Capture the cell that displays the provided text and extract its (x, y) central coordinate. 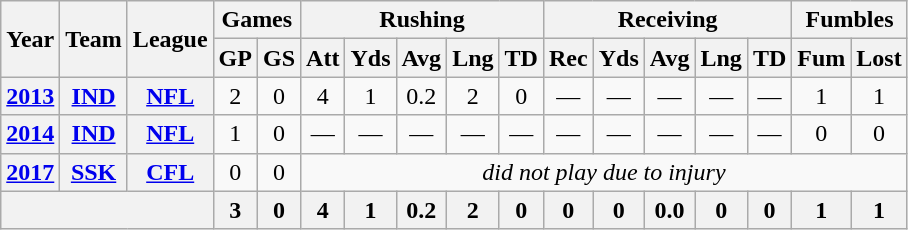
2013 (30, 96)
Year (30, 39)
GS (278, 58)
Fum (822, 58)
CFL (170, 172)
Lost (879, 58)
3 (235, 210)
Rushing (422, 20)
League (170, 39)
0.0 (670, 210)
2017 (30, 172)
Receiving (667, 20)
Fumbles (850, 20)
Att (323, 58)
Rec (568, 58)
Team (94, 39)
GP (235, 58)
Games (256, 20)
did not play due to injury (604, 172)
SSK (94, 172)
2014 (30, 134)
